Identify which cell holds the provided text, then report its [x, y] central coordinate. 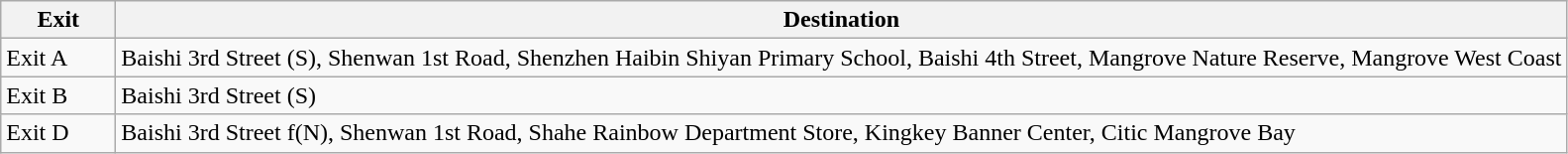
Destination [842, 20]
Exit A [58, 58]
Baishi 3rd Street (S), Shenwan 1st Road, Shenzhen Haibin Shiyan Primary School, Baishi 4th Street, Mangrove Nature Reserve, Mangrove West Coast [842, 58]
Exit B [58, 95]
Exit D [58, 133]
Baishi 3rd Street (S) [842, 95]
Exit [58, 20]
Baishi 3rd Street f(N), Shenwan 1st Road, Shahe Rainbow Department Store, Kingkey Banner Center, Citic Mangrove Bay [842, 133]
